Pinpoint the cell where the given text exists, returning its [x, y] midpoint coordinate. 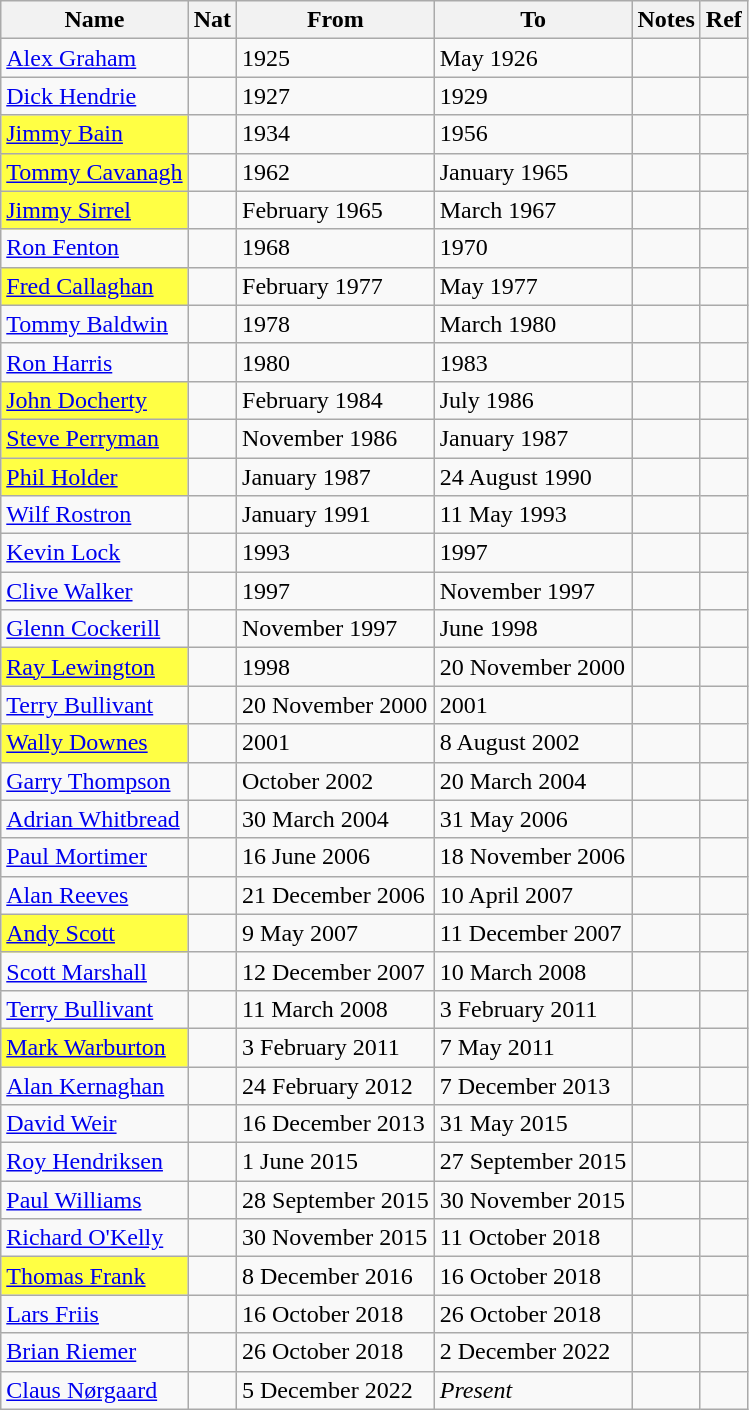
Tommy Baldwin [94, 324]
March 1967 [533, 210]
18 November 2006 [533, 857]
Fred Callaghan [94, 286]
9 May 2007 [336, 933]
16 June 2006 [336, 857]
January 1965 [533, 172]
Ron Fenton [94, 248]
11 May 1993 [533, 515]
2 December 2022 [533, 1352]
8 August 2002 [533, 743]
27 September 2015 [533, 1162]
8 December 2016 [336, 1276]
1993 [336, 553]
Notes [666, 20]
1 June 2015 [336, 1162]
Ron Harris [94, 362]
1962 [336, 172]
From [336, 20]
Claus Nørgaard [94, 1390]
June 1998 [533, 629]
January 1991 [336, 515]
31 May 2006 [533, 819]
21 December 2006 [336, 895]
November 1986 [336, 438]
1925 [336, 58]
Tommy Cavanagh [94, 172]
31 May 2015 [533, 1124]
1956 [533, 134]
1998 [336, 667]
Alan Kernaghan [94, 1085]
Ray Lewington [94, 667]
Glenn Cockerill [94, 629]
Adrian Whitbread [94, 819]
Richard O'Kelly [94, 1238]
30 March 2004 [336, 819]
Nat [212, 20]
20 March 2004 [533, 781]
12 December 2007 [336, 971]
Thomas Frank [94, 1276]
Garry Thompson [94, 781]
May 1977 [533, 286]
10 April 2007 [533, 895]
7 May 2011 [533, 1047]
1968 [336, 248]
1983 [533, 362]
Wilf Rostron [94, 515]
Jimmy Sirrel [94, 210]
October 2002 [336, 781]
March 1980 [533, 324]
Paul Mortimer [94, 857]
February 1965 [336, 210]
David Weir [94, 1124]
24 February 2012 [336, 1085]
16 December 2013 [336, 1124]
Ref [724, 20]
February 1984 [336, 400]
Paul Williams [94, 1200]
Lars Friis [94, 1314]
May 1926 [533, 58]
Mark Warburton [94, 1047]
Clive Walker [94, 591]
John Docherty [94, 400]
Brian Riemer [94, 1352]
Dick Hendrie [94, 96]
Roy Hendriksen [94, 1162]
Jimmy Bain [94, 134]
Alan Reeves [94, 895]
Scott Marshall [94, 971]
1970 [533, 248]
July 1986 [533, 400]
11 March 2008 [336, 1009]
1980 [336, 362]
February 1977 [336, 286]
Phil Holder [94, 477]
24 August 1990 [533, 477]
To [533, 20]
1978 [336, 324]
10 March 2008 [533, 971]
7 December 2013 [533, 1085]
5 December 2022 [336, 1390]
Alex Graham [94, 58]
Name [94, 20]
28 September 2015 [336, 1200]
Steve Perryman [94, 438]
11 December 2007 [533, 933]
11 October 2018 [533, 1238]
1929 [533, 96]
Kevin Lock [94, 553]
Andy Scott [94, 933]
Wally Downes [94, 743]
1927 [336, 96]
1934 [336, 134]
Present [533, 1390]
